For the text-containing cell, return its midpoint in (X, Y) coordinate format. 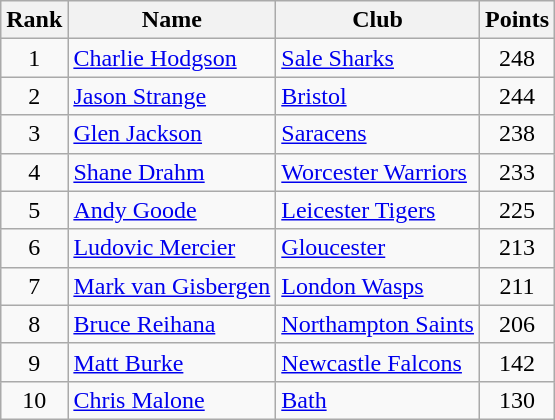
Charlie Hodgson (172, 58)
Bath (378, 400)
Rank (34, 20)
233 (516, 172)
4 (34, 172)
244 (516, 96)
238 (516, 134)
Worcester Warriors (378, 172)
7 (34, 286)
3 (34, 134)
5 (34, 210)
Shane Drahm (172, 172)
Glen Jackson (172, 134)
Bruce Reihana (172, 324)
248 (516, 58)
Bristol (378, 96)
Ludovic Mercier (172, 248)
6 (34, 248)
225 (516, 210)
Jason Strange (172, 96)
211 (516, 286)
10 (34, 400)
Name (172, 20)
Sale Sharks (378, 58)
Northampton Saints (378, 324)
9 (34, 362)
213 (516, 248)
London Wasps (378, 286)
Chris Malone (172, 400)
Mark van Gisbergen (172, 286)
Newcastle Falcons (378, 362)
Matt Burke (172, 362)
1 (34, 58)
206 (516, 324)
Leicester Tigers (378, 210)
Points (516, 20)
130 (516, 400)
Club (378, 20)
8 (34, 324)
Andy Goode (172, 210)
2 (34, 96)
Saracens (378, 134)
142 (516, 362)
Gloucester (378, 248)
